Capture the cell that displays the provided text and extract its [x, y] central coordinate. 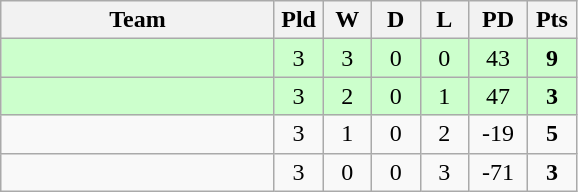
9 [552, 58]
47 [498, 96]
Pts [552, 20]
PD [498, 20]
-19 [498, 134]
Pld [298, 20]
43 [498, 58]
W [348, 20]
L [444, 20]
5 [552, 134]
D [396, 20]
Team [138, 20]
-71 [498, 172]
